Return the (x, y) coordinate for the center point of the cell that contains the specified text.  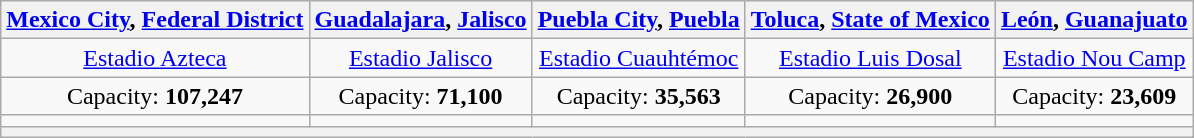
León, Guanajuato (1094, 20)
Toluca, State of Mexico (870, 20)
Estadio Nou Camp (1094, 58)
Capacity: 26,900 (870, 96)
Puebla City, Puebla (638, 20)
Capacity: 23,609 (1094, 96)
Estadio Azteca (155, 58)
Guadalajara, Jalisco (420, 20)
Capacity: 107,247 (155, 96)
Capacity: 35,563 (638, 96)
Mexico City, Federal District (155, 20)
Estadio Cuauhtémoc (638, 58)
Estadio Jalisco (420, 58)
Capacity: 71,100 (420, 96)
Estadio Luis Dosal (870, 58)
